Output the [X, Y] coordinate of the center of the cell containing the given text.  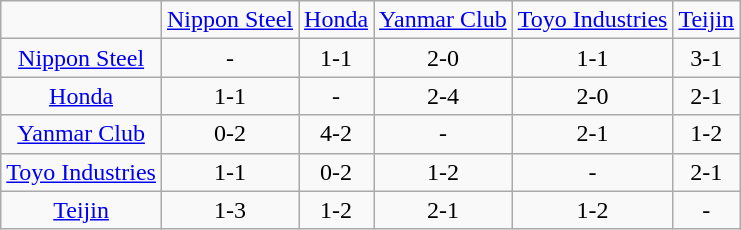
1-3 [230, 210]
4-2 [336, 134]
2-4 [444, 96]
3-1 [706, 58]
